Find where the given text appears and provide that cell's center as [x, y] coordinate. 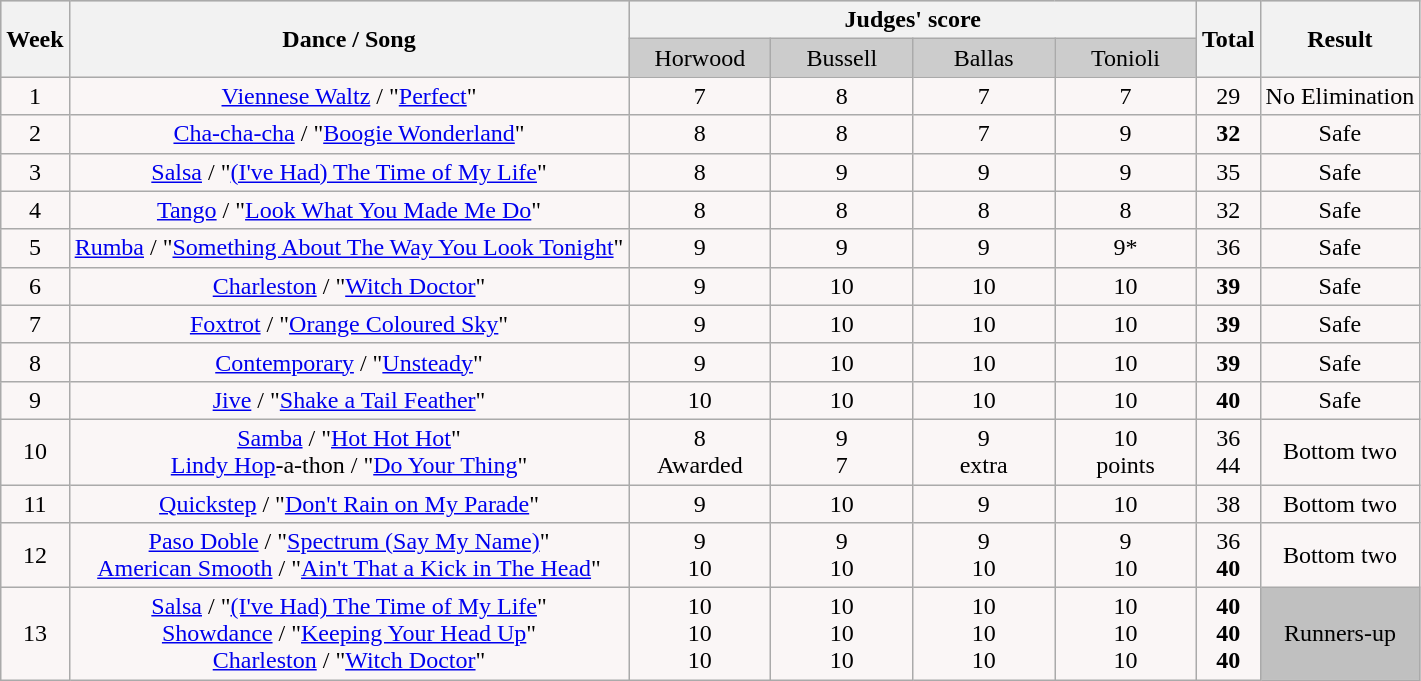
5 [35, 248]
Week [35, 39]
9extra [984, 452]
Foxtrot / "Orange Coloured Sky" [349, 324]
3644 [1228, 452]
No Elimination [1340, 96]
Runners-up [1340, 634]
Contemporary / "Unsteady" [349, 362]
Salsa / "(I've Had) The Time of My Life" [349, 172]
Quickstep / "Don't Rain on My Parade" [349, 503]
Bussell [842, 58]
3 [35, 172]
Ballas [984, 58]
Salsa / "(I've Had) The Time of My Life"Showdance / "Keeping Your Head Up"Charleston / "Witch Doctor" [349, 634]
Viennese Waltz / "Perfect" [349, 96]
1 [35, 96]
Tonioli [1126, 58]
Rumba / "Something About The Way You Look Tonight" [349, 248]
12 [35, 556]
2 [35, 134]
38 [1228, 503]
3640 [1228, 556]
Cha-cha-cha / "Boogie Wonderland" [349, 134]
Horwood [700, 58]
10points [1126, 452]
404040 [1228, 634]
Paso Doble / "Spectrum (Say My Name)"American Smooth / "Ain't That a Kick in The Head" [349, 556]
97 [842, 452]
40 [1228, 400]
Judges' score [913, 20]
13 [35, 634]
4 [35, 210]
Total [1228, 39]
Jive / "Shake a Tail Feather" [349, 400]
11 [35, 503]
35 [1228, 172]
8Awarded [700, 452]
29 [1228, 96]
Result [1340, 39]
Charleston / "Witch Doctor" [349, 286]
36 [1228, 248]
6 [35, 286]
9* [1126, 248]
Tango / "Look What You Made Me Do" [349, 210]
Samba / "Hot Hot Hot"Lindy Hop-a-thon / "Do Your Thing" [349, 452]
Dance / Song [349, 39]
